Find where the given text appears and provide that cell's center as (X, Y) coordinate. 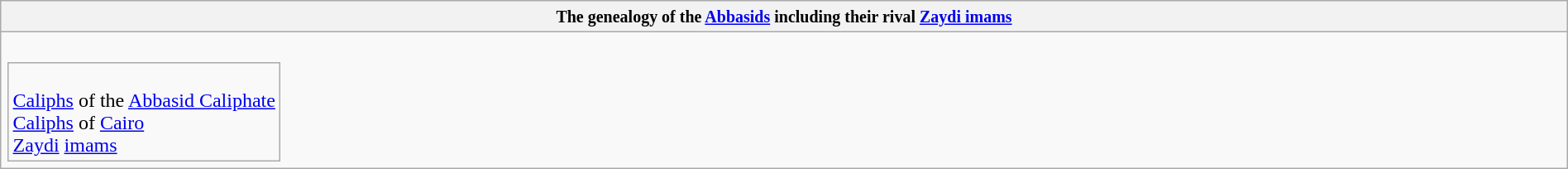
The genealogy of the Abbasids including their rival Zaydi imams (784, 17)
